From the cell containing the given text, extract its center point as (x, y) coordinate. 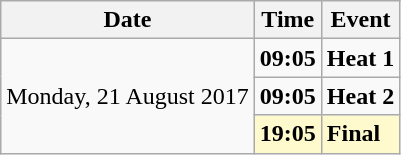
19:05 (288, 134)
Heat 1 (360, 58)
Monday, 21 August 2017 (128, 96)
Heat 2 (360, 96)
Final (360, 134)
Date (128, 20)
Time (288, 20)
Event (360, 20)
